Output the [x, y] coordinate of the center of the cell containing the given text.  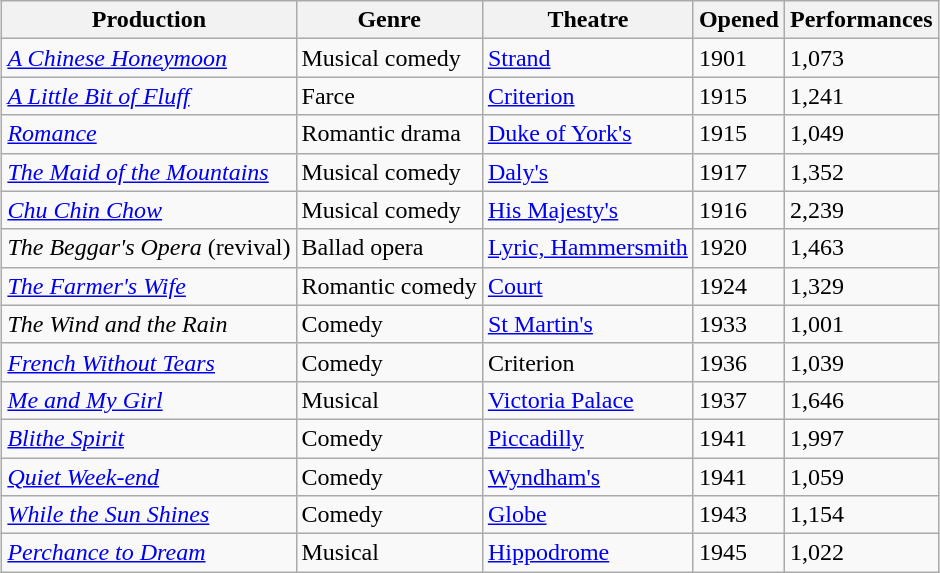
1,049 [861, 134]
Ballad opera [389, 248]
The Farmer's Wife [149, 286]
1920 [738, 248]
Wyndham's [588, 477]
1,997 [861, 438]
1,463 [861, 248]
1,154 [861, 515]
French Without Tears [149, 362]
Daly's [588, 172]
1,329 [861, 286]
1936 [738, 362]
Blithe Spirit [149, 438]
Farce [389, 96]
Genre [389, 20]
Duke of York's [588, 134]
Chu Chin Chow [149, 210]
Opened [738, 20]
While the Sun Shines [149, 515]
1917 [738, 172]
Me and My Girl [149, 400]
1,646 [861, 400]
Theatre [588, 20]
Court [588, 286]
Production [149, 20]
2,239 [861, 210]
Romantic drama [389, 134]
Performances [861, 20]
Piccadilly [588, 438]
1,059 [861, 477]
Lyric, Hammersmith [588, 248]
1924 [738, 286]
1,001 [861, 324]
1,352 [861, 172]
St Martin's [588, 324]
A Little Bit of Fluff [149, 96]
Globe [588, 515]
A Chinese Honeymoon [149, 58]
Hippodrome [588, 553]
Quiet Week-end [149, 477]
1933 [738, 324]
1,039 [861, 362]
1937 [738, 400]
1,241 [861, 96]
Romance [149, 134]
1943 [738, 515]
1,022 [861, 553]
Victoria Palace [588, 400]
1916 [738, 210]
Strand [588, 58]
The Maid of the Mountains [149, 172]
1901 [738, 58]
The Wind and the Rain [149, 324]
Romantic comedy [389, 286]
1,073 [861, 58]
Perchance to Dream [149, 553]
His Majesty's [588, 210]
1945 [738, 553]
The Beggar's Opera (revival) [149, 248]
